Search for the cell housing the specified text and yield its [X, Y] center coordinate. 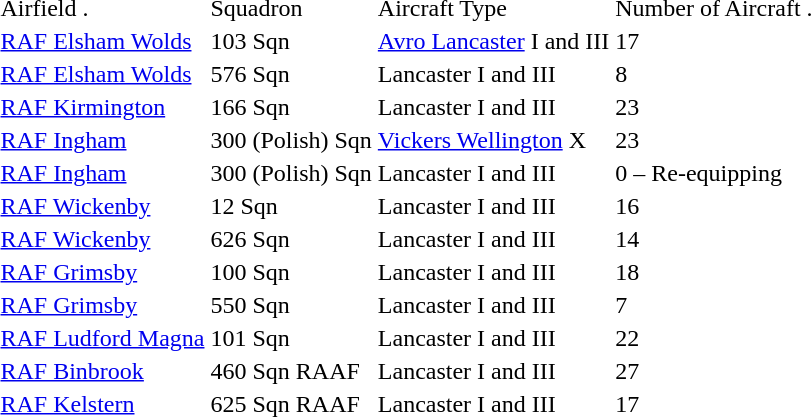
103 Sqn [291, 41]
Avro Lancaster I and III [493, 41]
576 Sqn [291, 74]
550 Sqn [291, 305]
100 Sqn [291, 272]
Vickers Wellington X [493, 140]
166 Sqn [291, 107]
101 Sqn [291, 338]
460 Sqn RAAF [291, 371]
626 Sqn [291, 239]
12 Sqn [291, 206]
